Determine the (x, y) coordinate at the center of the cell enclosing the given text.  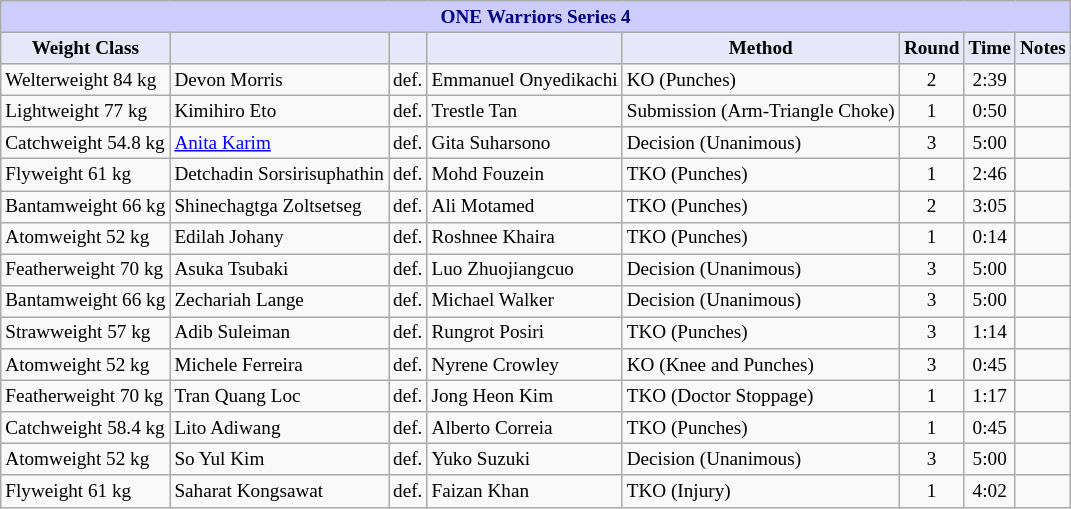
0:50 (990, 111)
Yuko Suzuki (524, 460)
Anita Karim (280, 143)
Strawweight 57 kg (86, 333)
Saharat Kongsawat (280, 491)
Catchweight 58.4 kg (86, 428)
Michael Walker (524, 301)
Detchadin Sorsirisuphathin (280, 175)
Roshnee Khaira (524, 238)
Round (932, 48)
1:14 (990, 333)
Nyrene Crowley (524, 365)
Asuka Tsubaki (280, 270)
0:14 (990, 238)
Lito Adiwang (280, 428)
Shinechagtga Zoltsetseg (280, 206)
Trestle Tan (524, 111)
Kimihiro Eto (280, 111)
Luo Zhuojiangcuo (524, 270)
TKO (Doctor Stoppage) (760, 396)
Devon Morris (280, 80)
Tran Quang Loc (280, 396)
Weight Class (86, 48)
Time (990, 48)
3:05 (990, 206)
Submission (Arm-Triangle Choke) (760, 111)
Welterweight 84 kg (86, 80)
4:02 (990, 491)
Jong Heon Kim (524, 396)
Catchweight 54.8 kg (86, 143)
Emmanuel Onyedikachi (524, 80)
Adib Suleiman (280, 333)
KO (Knee and Punches) (760, 365)
Gita Suharsono (524, 143)
2:39 (990, 80)
Zechariah Lange (280, 301)
2:46 (990, 175)
Mohd Fouzein (524, 175)
Notes (1042, 48)
Faizan Khan (524, 491)
Ali Motamed (524, 206)
Alberto Correia (524, 428)
Rungrot Posiri (524, 333)
TKO (Injury) (760, 491)
Method (760, 48)
ONE Warriors Series 4 (536, 17)
Edilah Johany (280, 238)
Lightweight 77 kg (86, 111)
So Yul Kim (280, 460)
Michele Ferreira (280, 365)
KO (Punches) (760, 80)
1:17 (990, 396)
